Identify which cell holds the provided text, then report its (x, y) central coordinate. 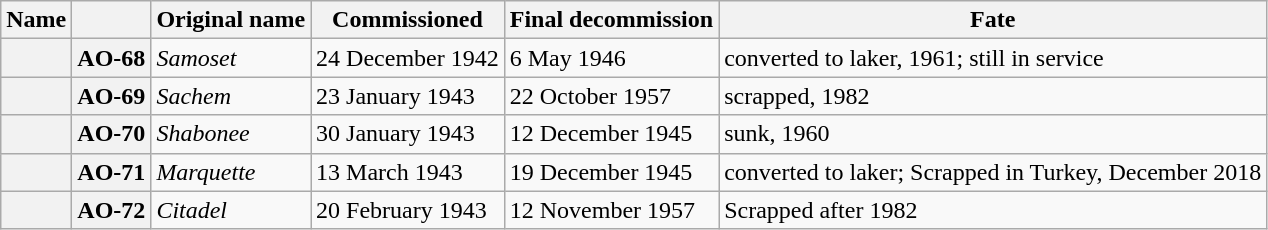
Samoset (231, 58)
converted to laker, 1961; still in service (993, 58)
24 December 1942 (408, 58)
sunk, 1960 (993, 134)
Marquette (231, 172)
AO-72 (112, 210)
20 February 1943 (408, 210)
Shabonee (231, 134)
AO-70 (112, 134)
30 January 1943 (408, 134)
Name (36, 20)
Original name (231, 20)
Sachem (231, 96)
converted to laker; Scrapped in Turkey, December 2018 (993, 172)
Citadel (231, 210)
scrapped, 1982 (993, 96)
6 May 1946 (611, 58)
AO-68 (112, 58)
AO-71 (112, 172)
Scrapped after 1982 (993, 210)
12 November 1957 (611, 210)
Fate (993, 20)
23 January 1943 (408, 96)
12 December 1945 (611, 134)
Final decommission (611, 20)
22 October 1957 (611, 96)
19 December 1945 (611, 172)
Commissioned (408, 20)
AO-69 (112, 96)
13 March 1943 (408, 172)
